Return [X, Y] of the center of cell containing provided text 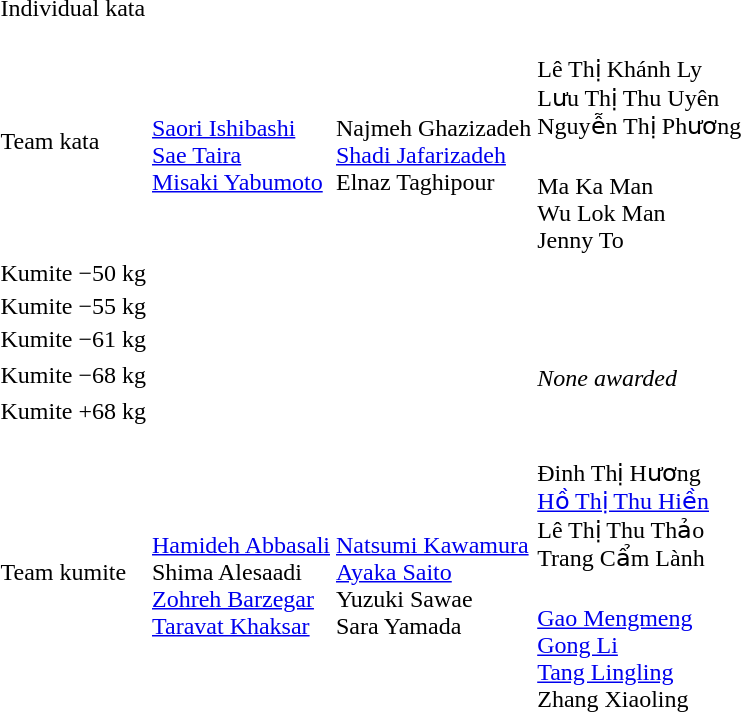
Najmeh GhazizadehShadi JafarizadehElnaz Taghipour [433, 141]
Saori IshibashiSae TairaMisaki Yabumoto [242, 141]
